Return (X, Y) of the center of cell containing provided text 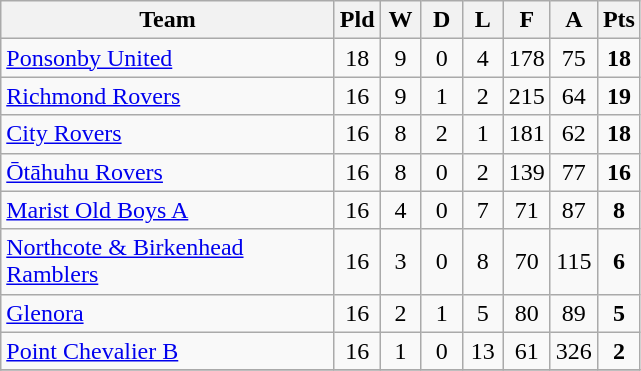
L (482, 20)
139 (526, 172)
75 (574, 58)
W (400, 20)
Point Chevalier B (168, 351)
13 (482, 351)
Ponsonby United (168, 58)
6 (618, 262)
F (526, 20)
178 (526, 58)
Richmond Rovers (168, 96)
Ōtāhuhu Rovers (168, 172)
115 (574, 262)
19 (618, 96)
181 (526, 134)
City Rovers (168, 134)
87 (574, 210)
Pts (618, 20)
89 (574, 313)
Marist Old Boys A (168, 210)
215 (526, 96)
62 (574, 134)
Pld (357, 20)
D (442, 20)
77 (574, 172)
Northcote & Birkenhead Ramblers (168, 262)
61 (526, 351)
Glenora (168, 313)
80 (526, 313)
3 (400, 262)
7 (482, 210)
71 (526, 210)
70 (526, 262)
64 (574, 96)
A (574, 20)
Team (168, 20)
326 (574, 351)
